Identify which cell holds the provided text, then report its (X, Y) central coordinate. 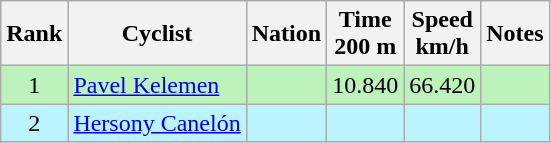
Speedkm/h (442, 34)
Hersony Canelón (157, 123)
66.420 (442, 85)
Cyclist (157, 34)
2 (34, 123)
1 (34, 85)
Notes (515, 34)
Nation (286, 34)
10.840 (366, 85)
Time200 m (366, 34)
Pavel Kelemen (157, 85)
Rank (34, 34)
